From the cell containing the given text, extract its center point as [x, y] coordinate. 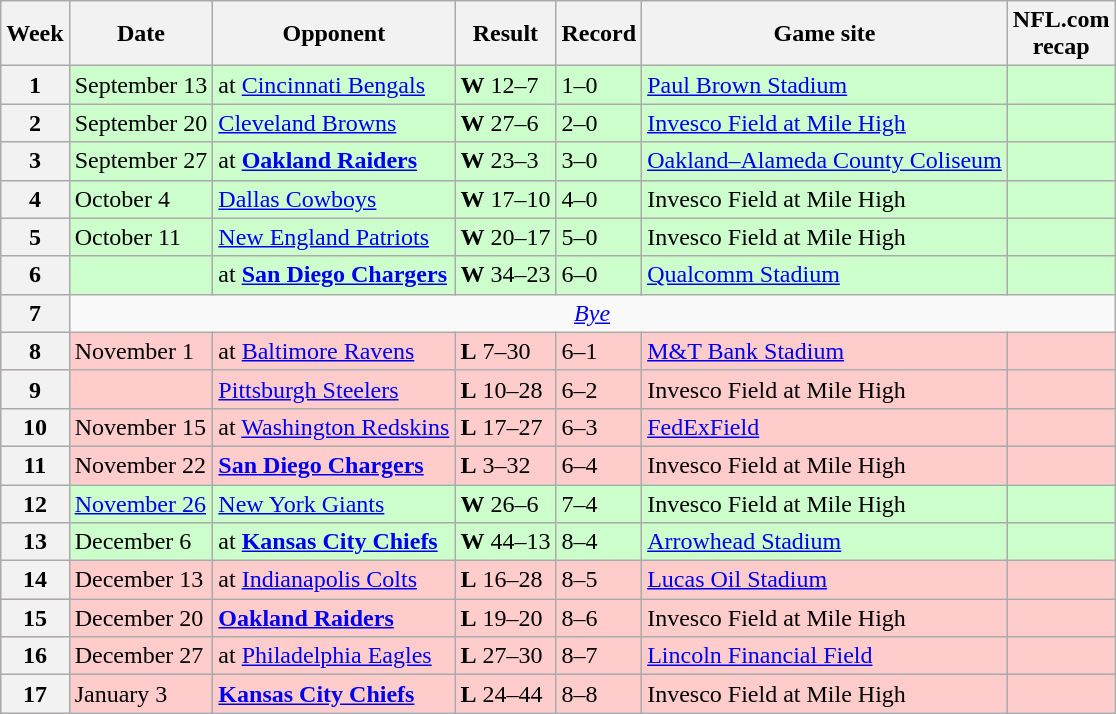
6 [35, 275]
14 [35, 580]
8 [35, 351]
Qualcomm Stadium [825, 275]
November 26 [141, 503]
Lucas Oil Stadium [825, 580]
Game site [825, 34]
San Diego Chargers [334, 465]
9 [35, 389]
6–4 [599, 465]
W 12–7 [506, 85]
September 13 [141, 85]
at Philadelphia Eagles [334, 656]
at Indianapolis Colts [334, 580]
3 [35, 161]
6–1 [599, 351]
at Baltimore Ravens [334, 351]
September 27 [141, 161]
W 26–6 [506, 503]
M&T Bank Stadium [825, 351]
16 [35, 656]
W 34–23 [506, 275]
1 [35, 85]
8–4 [599, 542]
17 [35, 694]
December 20 [141, 618]
7 [35, 313]
Pittsburgh Steelers [334, 389]
6–2 [599, 389]
Cleveland Browns [334, 123]
New York Giants [334, 503]
L 10–28 [506, 389]
L 3–32 [506, 465]
4 [35, 199]
Oakland–Alameda County Coliseum [825, 161]
L 17–27 [506, 427]
Paul Brown Stadium [825, 85]
October 4 [141, 199]
Oakland Raiders [334, 618]
8–5 [599, 580]
December 13 [141, 580]
8–7 [599, 656]
Kansas City Chiefs [334, 694]
2 [35, 123]
7–4 [599, 503]
Result [506, 34]
October 11 [141, 237]
L 16–28 [506, 580]
at Kansas City Chiefs [334, 542]
5 [35, 237]
L 27–30 [506, 656]
Arrowhead Stadium [825, 542]
January 3 [141, 694]
NFL.comrecap [1061, 34]
November 22 [141, 465]
8–8 [599, 694]
3–0 [599, 161]
Week [35, 34]
December 6 [141, 542]
11 [35, 465]
12 [35, 503]
at San Diego Chargers [334, 275]
4–0 [599, 199]
W 20–17 [506, 237]
5–0 [599, 237]
FedExField [825, 427]
November 1 [141, 351]
W 27–6 [506, 123]
6–0 [599, 275]
1–0 [599, 85]
L 24–44 [506, 694]
15 [35, 618]
2–0 [599, 123]
Lincoln Financial Field [825, 656]
November 15 [141, 427]
Record [599, 34]
Date [141, 34]
December 27 [141, 656]
September 20 [141, 123]
at Washington Redskins [334, 427]
Opponent [334, 34]
13 [35, 542]
L 7–30 [506, 351]
at Cincinnati Bengals [334, 85]
8–6 [599, 618]
at Oakland Raiders [334, 161]
Bye [592, 313]
L 19–20 [506, 618]
10 [35, 427]
New England Patriots [334, 237]
W 17–10 [506, 199]
W 23–3 [506, 161]
W 44–13 [506, 542]
Dallas Cowboys [334, 199]
6–3 [599, 427]
